Determine the (X, Y) coordinate at the center of the cell enclosing the given text.  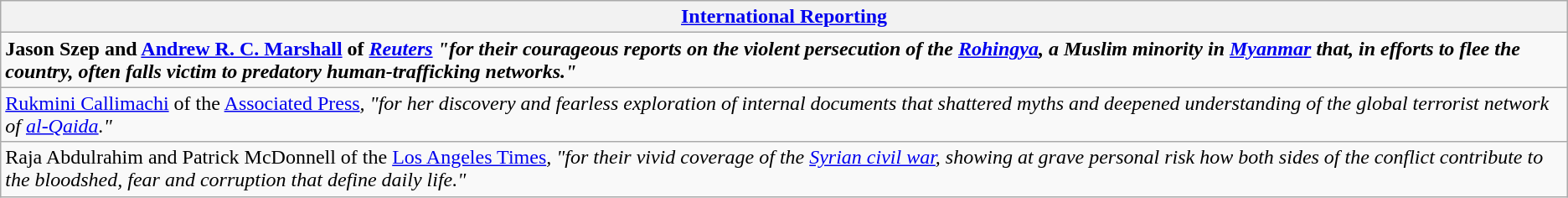
International Reporting (784, 17)
